Identify which cell holds the provided text, then report its [X, Y] central coordinate. 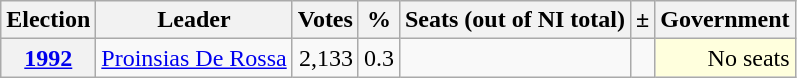
Election [48, 20]
± [643, 20]
Votes [325, 20]
No seats [725, 58]
% [378, 20]
Proinsias De Rossa [194, 58]
0.3 [378, 58]
1992 [48, 58]
Government [725, 20]
Seats (out of NI total) [514, 20]
Leader [194, 20]
2,133 [325, 58]
